Pinpoint the cell where the given text exists, returning its (X, Y) midpoint coordinate. 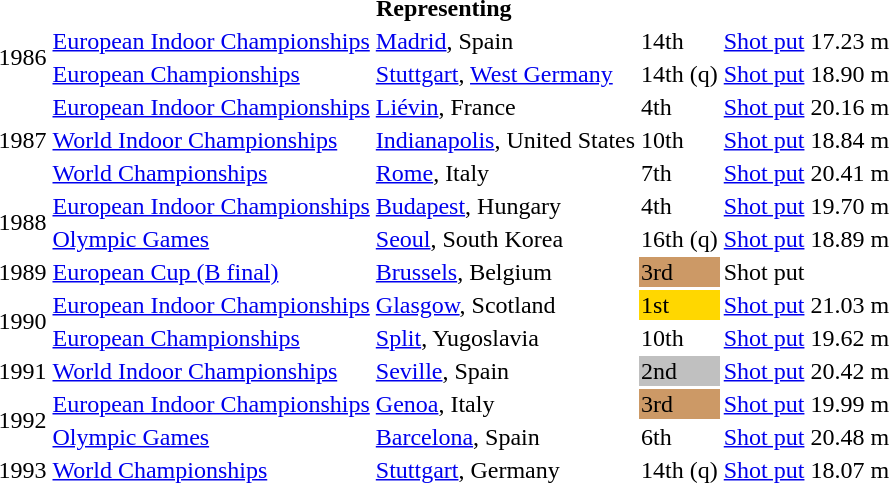
7th (680, 173)
Brussels, Belgium (505, 272)
Genoa, Italy (505, 404)
Rome, Italy (505, 173)
6th (680, 437)
European Cup (B final) (211, 272)
1st (680, 305)
Seoul, South Korea (505, 239)
Indianapolis, United States (505, 140)
14th (q) (680, 74)
Budapest, Hungary (505, 206)
Liévin, France (505, 107)
16th (q) (680, 239)
Split, Yugoslavia (505, 338)
Seville, Spain (505, 371)
Glasgow, Scotland (505, 305)
Madrid, Spain (505, 41)
World Championships (211, 173)
Stuttgart, West Germany (505, 74)
14th (680, 41)
Barcelona, Spain (505, 437)
2nd (680, 371)
